Locate the cell with the specified text and output its [X, Y] center coordinate. 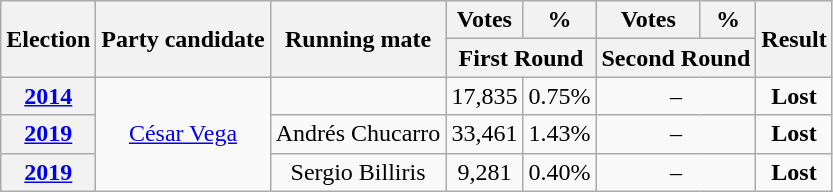
Result [794, 39]
0.40% [560, 172]
Running mate [358, 39]
9,281 [484, 172]
1.43% [560, 134]
Second Round [676, 58]
17,835 [484, 96]
Andrés Chucarro [358, 134]
Election [48, 39]
Sergio Billiris [358, 172]
Party candidate [183, 39]
César Vega [183, 134]
2014 [48, 96]
First Round [521, 58]
0.75% [560, 96]
33,461 [484, 134]
